Detect which cell encompasses the target text, then output its (x, y) center coordinate. 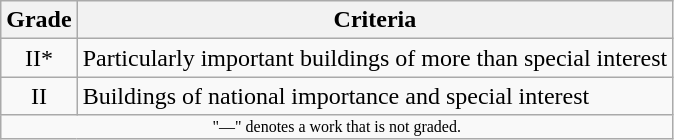
Criteria (375, 20)
"—" denotes a work that is not graded. (337, 127)
Particularly important buildings of more than special interest (375, 58)
Buildings of national importance and special interest (375, 96)
II (39, 96)
Grade (39, 20)
II* (39, 58)
